Detect which cell encompasses the target text, then output its [X, Y] center coordinate. 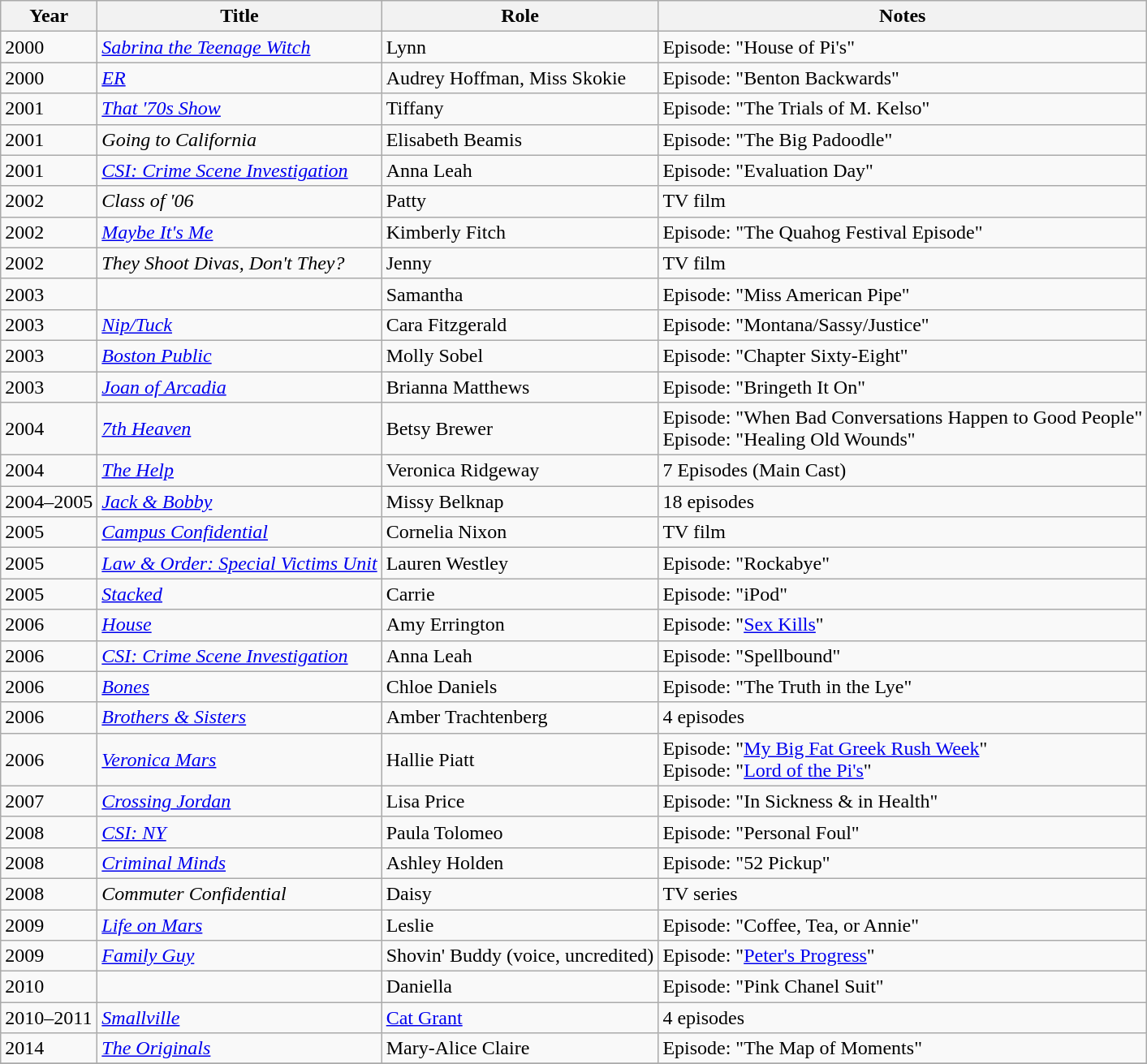
Veronica Mars [239, 760]
Episode: "iPod" [903, 594]
Episode: "Montana/Sassy/Justice" [903, 325]
Chloe Daniels [520, 687]
Carrie [520, 594]
Nip/Tuck [239, 325]
Episode: "Evaluation Day" [903, 170]
Episode: "Bringeth It On" [903, 387]
Episode: "The Map of Moments" [903, 1049]
Notes [903, 16]
Family Guy [239, 956]
Lisa Price [520, 801]
Episode: "Personal Foul" [903, 832]
Joan of Arcadia [239, 387]
TV series [903, 894]
Paula Tolomeo [520, 832]
Daniella [520, 987]
Class of '06 [239, 201]
2004–2005 [49, 502]
Title [239, 16]
Episode: "House of Pi's" [903, 47]
Boston Public [239, 355]
Samantha [520, 294]
Brianna Matthews [520, 387]
Molly Sobel [520, 355]
Veronica Ridgeway [520, 471]
Brothers & Sisters [239, 717]
Commuter Confidential [239, 894]
Going to California [239, 140]
Ashley Holden [520, 863]
Episode: "The Trials of M. Kelso" [903, 109]
Campus Confidential [239, 532]
Hallie Piatt [520, 760]
Criminal Minds [239, 863]
Shovin' Buddy (voice, uncredited) [520, 956]
Elisabeth Beamis [520, 140]
2014 [49, 1049]
Episode: "52 Pickup" [903, 863]
Year [49, 16]
The Help [239, 471]
Missy Belknap [520, 502]
Smallville [239, 1018]
Lynn [520, 47]
Tiffany [520, 109]
House [239, 625]
The Originals [239, 1049]
18 episodes [903, 502]
Leslie [520, 924]
Audrey Hoffman, Miss Skokie [520, 78]
ER [239, 78]
Maybe It's Me [239, 232]
Episode: "Benton Backwards" [903, 78]
Sabrina the Teenage Witch [239, 47]
Amber Trachtenberg [520, 717]
Patty [520, 201]
Bones [239, 687]
Crossing Jordan [239, 801]
Episode: "Miss American Pipe" [903, 294]
7 Episodes (Main Cast) [903, 471]
Episode: "Peter's Progress" [903, 956]
Betsy Brewer [520, 429]
Role [520, 16]
Life on Mars [239, 924]
Cornelia Nixon [520, 532]
That '70s Show [239, 109]
Episode: "The Big Padoodle" [903, 140]
Episode: "In Sickness & in Health" [903, 801]
Stacked [239, 594]
Episode: "Spellbound" [903, 656]
Episode: "Sex Kills" [903, 625]
CSI: NY [239, 832]
Kimberly Fitch [520, 232]
Law & Order: Special Victims Unit [239, 563]
Lauren Westley [520, 563]
Cat Grant [520, 1018]
Episode: "The Quahog Festival Episode" [903, 232]
7th Heaven [239, 429]
Episode: "Coffee, Tea, or Annie" [903, 924]
2010 [49, 987]
Episode: "My Big Fat Greek Rush Week"Episode: "Lord of the Pi's" [903, 760]
2007 [49, 801]
Episode: "Chapter Sixty-Eight" [903, 355]
Daisy [520, 894]
Mary-Alice Claire [520, 1049]
Episode: "Rockabye" [903, 563]
2010–2011 [49, 1018]
Cara Fitzgerald [520, 325]
Jenny [520, 263]
Episode: "When Bad Conversations Happen to Good People"Episode: "Healing Old Wounds" [903, 429]
Jack & Bobby [239, 502]
They Shoot Divas, Don't They? [239, 263]
Amy Errington [520, 625]
Episode: "The Truth in the Lye" [903, 687]
Episode: "Pink Chanel Suit" [903, 987]
